Identify which cell holds the provided text, then report its [X, Y] central coordinate. 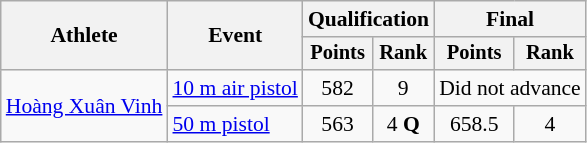
50 m pistol [234, 124]
Qualification [368, 19]
4 [550, 124]
Event [234, 36]
Athlete [84, 36]
9 [403, 88]
Final [510, 19]
Did not advance [510, 88]
Hoàng Xuân Vinh [84, 106]
10 m air pistol [234, 88]
658.5 [474, 124]
563 [338, 124]
4 Q [403, 124]
582 [338, 88]
